Capture the cell that displays the provided text and extract its [X, Y] central coordinate. 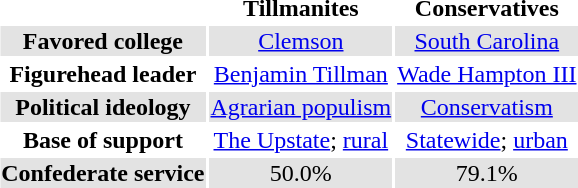
Base of support [103, 140]
Statewide; urban [487, 140]
Agrarian populism [301, 107]
South Carolina [487, 41]
50.0% [301, 173]
Favored college [103, 41]
79.1% [487, 173]
The Upstate; rural [301, 140]
Wade Hampton III [487, 74]
Clemson [301, 41]
Benjamin Tillman [301, 74]
Figurehead leader [103, 74]
Confederate service [103, 173]
Political ideology [103, 107]
Conservatism [487, 107]
